Capture the cell that displays the provided text and extract its [x, y] central coordinate. 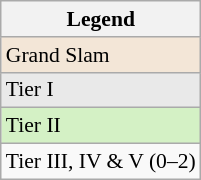
Tier I [101, 90]
Tier II [101, 126]
Tier III, IV & V (0–2) [101, 162]
Grand Slam [101, 55]
Legend [101, 19]
